Capture the cell that displays the provided text and extract its [X, Y] central coordinate. 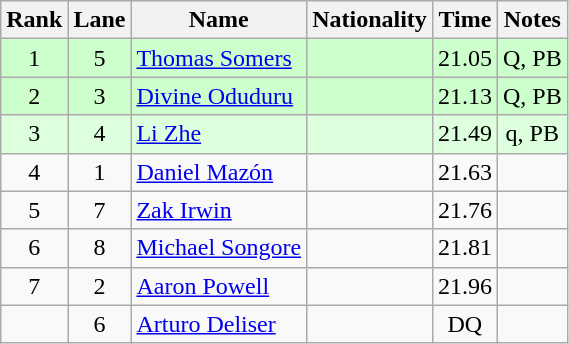
21.05 [464, 58]
DQ [464, 324]
21.96 [464, 286]
21.76 [464, 210]
Time [464, 20]
21.49 [464, 134]
8 [100, 248]
q, PB [532, 134]
21.63 [464, 172]
Li Zhe [219, 134]
Notes [532, 20]
21.13 [464, 96]
Lane [100, 20]
Nationality [370, 20]
Rank [34, 20]
Thomas Somers [219, 58]
Daniel Mazón [219, 172]
Michael Songore [219, 248]
Divine Oduduru [219, 96]
21.81 [464, 248]
Zak Irwin [219, 210]
Name [219, 20]
Arturo Deliser [219, 324]
Aaron Powell [219, 286]
